From the cell containing the given text, extract its center point as (x, y) coordinate. 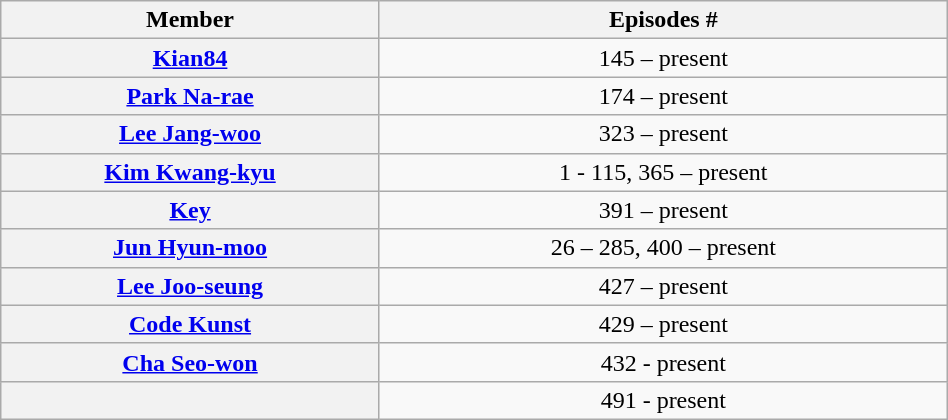
391 – present (663, 210)
Member (190, 20)
Lee Jang-woo (190, 134)
491 - present (663, 400)
1 - 115, 365 – present (663, 172)
Kian84 (190, 58)
Park Na-rae (190, 96)
323 – present (663, 134)
Code Kunst (190, 324)
Lee Joo-seung (190, 286)
145 – present (663, 58)
Jun Hyun-moo (190, 248)
26 – 285, 400 – present (663, 248)
432 - present (663, 362)
Key (190, 210)
429 – present (663, 324)
Episodes # (663, 20)
427 – present (663, 286)
Cha Seo-won (190, 362)
Kim Kwang-kyu (190, 172)
174 – present (663, 96)
